Detect which cell encompasses the target text, then output its [X, Y] center coordinate. 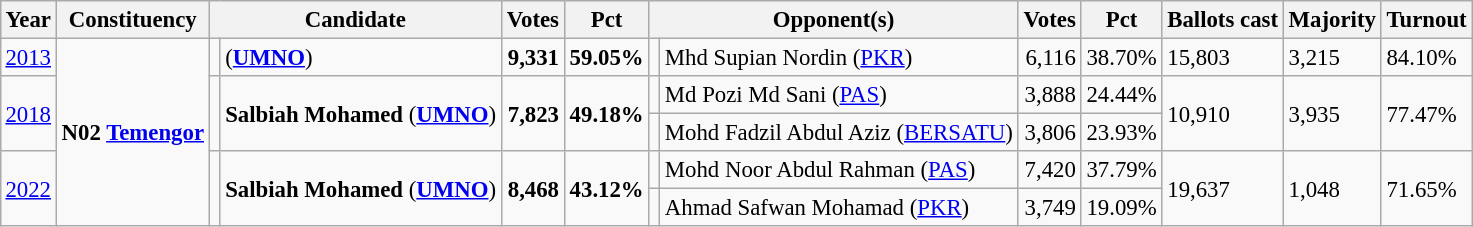
10,910 [1222, 114]
Turnout [1426, 20]
Ahmad Safwan Mohamad (PKR) [840, 208]
Mohd Noor Abdul Rahman (PAS) [840, 170]
Opponent(s) [834, 20]
19.09% [1122, 208]
3,888 [1050, 95]
3,749 [1050, 208]
71.65% [1426, 188]
Majority [1332, 20]
37.79% [1122, 170]
2022 [28, 188]
84.10% [1426, 57]
15,803 [1222, 57]
24.44% [1122, 95]
49.18% [606, 114]
8,468 [532, 188]
Ballots cast [1222, 20]
43.12% [606, 188]
6,116 [1050, 57]
7,420 [1050, 170]
23.93% [1122, 133]
3,806 [1050, 133]
2013 [28, 57]
Candidate [355, 20]
59.05% [606, 57]
(UMNO) [360, 57]
3,935 [1332, 114]
Mohd Fadzil Abdul Aziz (BERSATU) [840, 133]
1,048 [1332, 188]
Md Pozi Md Sani (PAS) [840, 95]
38.70% [1122, 57]
Year [28, 20]
2018 [28, 114]
7,823 [532, 114]
77.47% [1426, 114]
9,331 [532, 57]
Constituency [132, 20]
3,215 [1332, 57]
N02 Temengor [132, 132]
19,637 [1222, 188]
Mhd Supian Nordin (PKR) [840, 57]
